Output the [X, Y] coordinate of the center of the cell containing the given text.  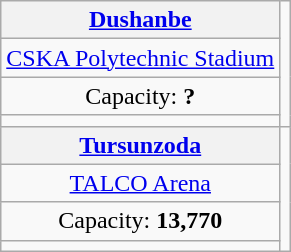
CSKA Polytechnic Stadium [140, 58]
TALCO Arena [140, 183]
Dushanbe [140, 20]
Capacity: 13,770 [140, 221]
Tursunzoda [140, 145]
Capacity: ? [140, 96]
